Identify which cell holds the provided text, then report its [X, Y] central coordinate. 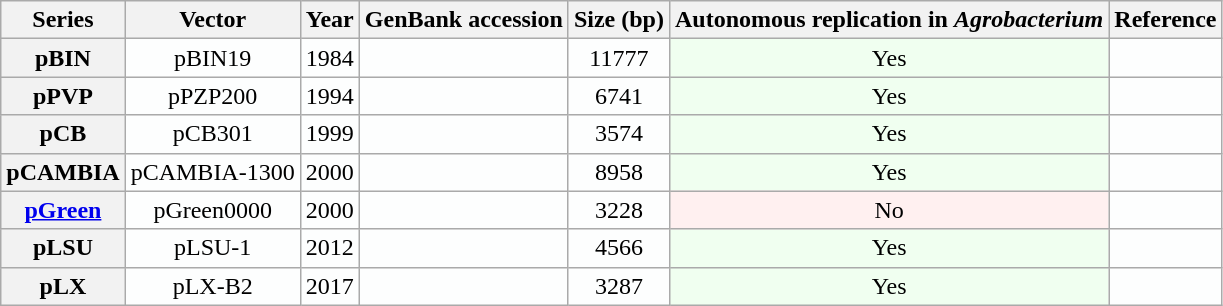
1984 [330, 58]
pCB301 [212, 134]
Autonomous replication in Agrobacterium [888, 20]
Size (bp) [618, 20]
pBIN19 [212, 58]
pBIN [63, 58]
pGreen0000 [212, 210]
pLX-B2 [212, 286]
3287 [618, 286]
pPVP [63, 96]
pCAMBIA-1300 [212, 172]
2012 [330, 248]
pLSU-1 [212, 248]
3574 [618, 134]
2017 [330, 286]
1999 [330, 134]
1994 [330, 96]
11777 [618, 58]
pLSU [63, 248]
No [888, 210]
pLX [63, 286]
4566 [618, 248]
Year [330, 20]
pPZP200 [212, 96]
3228 [618, 210]
Series [63, 20]
pCAMBIA [63, 172]
pCB [63, 134]
Vector [212, 20]
pGreen [63, 210]
Reference [1166, 20]
GenBank accession [464, 20]
8958 [618, 172]
6741 [618, 96]
